Output the (X, Y) coordinate of the center of the cell containing the given text.  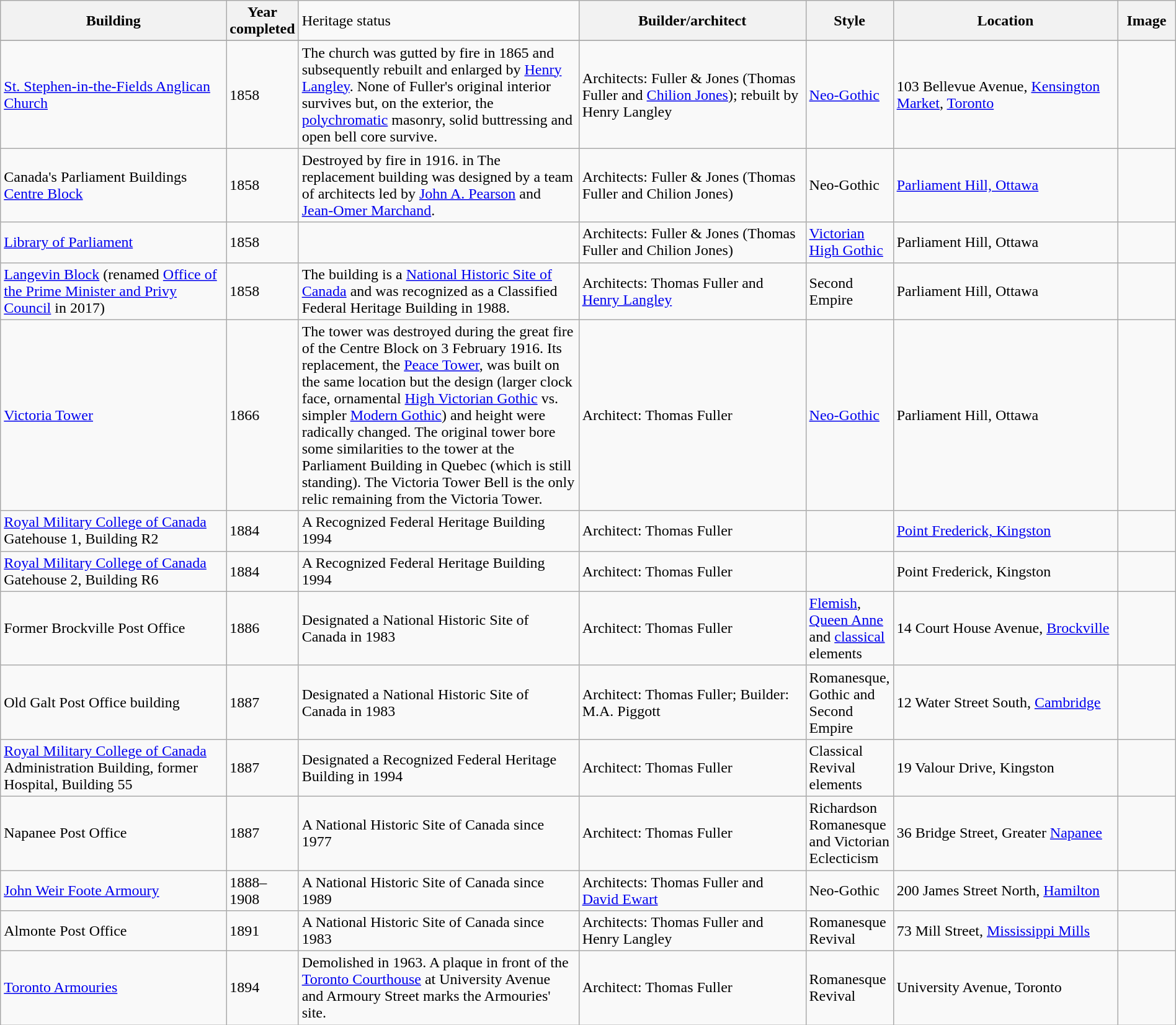
The building is a National Historic Site of Canada and was recognized as a Classified Federal Heritage Building in 1988. (439, 291)
Architects: Thomas Fuller and David Ewart (692, 890)
A National Historic Site of Canada since 1983 (439, 931)
Former Brockville Post Office (114, 628)
1886 (262, 628)
Romanesque, Gothic and Second Empire (850, 702)
Flemish, Queen Anne and classical elements (850, 628)
Architects: Fuller & Jones (Thomas Fuller and Chilion Jones); rebuilt by Henry Langley (692, 94)
1891 (262, 931)
A National Historic Site of Canada since 1977 (439, 833)
Style (850, 21)
Architect: Thomas Fuller; Builder: M.A. Piggott (692, 702)
University Avenue, Toronto (1005, 988)
36 Bridge Street, Greater Napanee (1005, 833)
Image (1146, 21)
Location (1005, 21)
19 Valour Drive, Kingston (1005, 768)
12 Water Street South, Cambridge (1005, 702)
Building (114, 21)
John Weir Foote Armoury (114, 890)
Royal Military College of Canada Gatehouse 2, Building R6 (114, 571)
Old Galt Post Office building (114, 702)
Designated a Recognized Federal Heritage Building in 1994 (439, 768)
Demolished in 1963. A plaque in front of the Toronto Courthouse at University Avenue and Armoury Street marks the Armouries' site. (439, 988)
Langevin Block (renamed Office of the Prime Minister and Privy Council in 2017) (114, 291)
Toronto Armouries (114, 988)
1866 (262, 415)
A National Historic Site of Canada since 1989 (439, 890)
Victoria Tower (114, 415)
Heritage status (439, 21)
Napanee Post Office (114, 833)
Richardson Romanesque and Victorian Eclecticism (850, 833)
1894 (262, 988)
14 Court House Avenue, Brockville (1005, 628)
103 Bellevue Avenue, Kensington Market, Toronto (1005, 94)
St. Stephen-in-the-Fields Anglican Church (114, 94)
Builder/architect (692, 21)
Year completed (262, 21)
73 Mill Street, Mississippi Mills (1005, 931)
Almonte Post Office (114, 931)
Second Empire (850, 291)
Royal Military College of Canada Gatehouse 1, Building R2 (114, 531)
Library of Parliament (114, 242)
1888–1908 (262, 890)
Destroyed by fire in 1916. in The replacement building was designed by a team of architects led by John A. Pearson and Jean-Omer Marchand. (439, 185)
Royal Military College of Canada Administration Building, former Hospital, Building 55 (114, 768)
Classical Revival elements (850, 768)
200 James Street North, Hamilton (1005, 890)
Canada's Parliament Buildings Centre Block (114, 185)
Victorian High Gothic (850, 242)
